Identify which cell holds the provided text, then report its [X, Y] central coordinate. 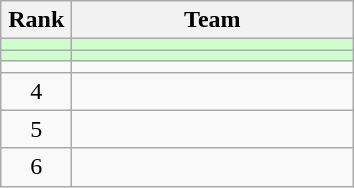
Rank [36, 20]
6 [36, 167]
Team [212, 20]
5 [36, 129]
4 [36, 91]
